Pinpoint the cell where the given text exists, returning its (X, Y) midpoint coordinate. 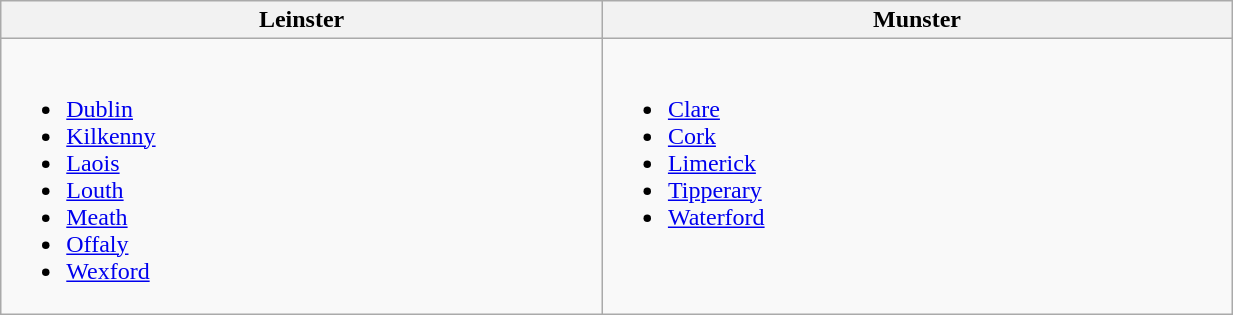
Leinster (302, 20)
ClareCorkLimerickTipperaryWaterford (916, 176)
Munster (916, 20)
DublinKilkennyLaoisLouthMeathOffalyWexford (302, 176)
